Return the [x, y] coordinate for the center point of the cell that contains the specified text.  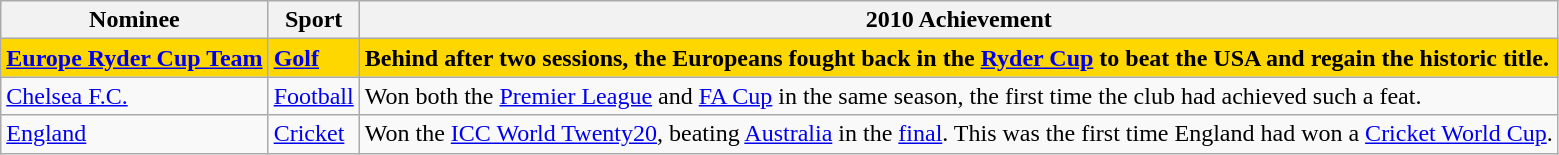
Won the ICC World Twenty20, beating Australia in the final. This was the first time England had won a Cricket World Cup. [958, 134]
Nominee [134, 20]
Chelsea F.C. [134, 96]
Europe Ryder Cup Team [134, 58]
England [134, 134]
Football [314, 96]
Cricket [314, 134]
Won both the Premier League and FA Cup in the same season, the first time the club had achieved such a feat. [958, 96]
Behind after two sessions, the Europeans fought back in the Ryder Cup to beat the USA and regain the historic title. [958, 58]
2010 Achievement [958, 20]
Golf [314, 58]
Sport [314, 20]
